Return the [X, Y] coordinate for the center point of the cell that contains the specified text.  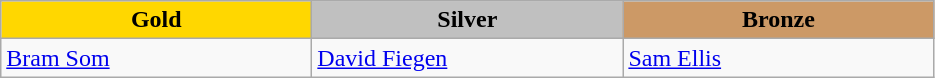
David Fiegen [468, 58]
Sam Ellis [778, 58]
Bronze [778, 20]
Silver [468, 20]
Bram Som [156, 58]
Gold [156, 20]
